From the cell containing the given text, extract its center point as (X, Y) coordinate. 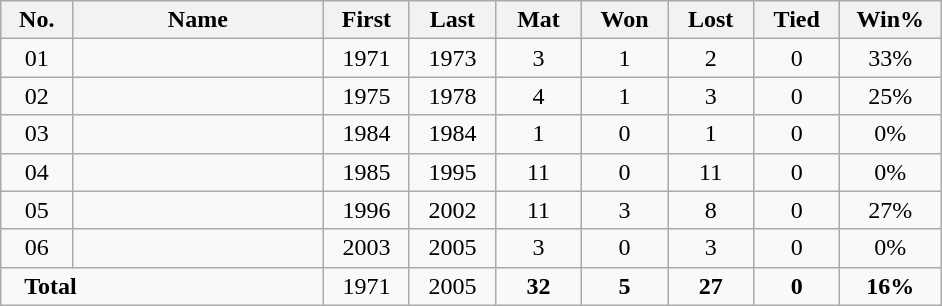
Win% (890, 20)
02 (36, 96)
33% (890, 58)
2002 (452, 210)
27% (890, 210)
1973 (452, 58)
32 (538, 286)
04 (36, 172)
27 (711, 286)
8 (711, 210)
1985 (366, 172)
Won (625, 20)
2 (711, 58)
Total (162, 286)
Tied (797, 20)
1978 (452, 96)
Name (198, 20)
No. (36, 20)
01 (36, 58)
1995 (452, 172)
2003 (366, 248)
25% (890, 96)
First (366, 20)
1996 (366, 210)
Last (452, 20)
5 (625, 286)
4 (538, 96)
16% (890, 286)
05 (36, 210)
Lost (711, 20)
Mat (538, 20)
1975 (366, 96)
06 (36, 248)
03 (36, 134)
